Determine the [X, Y] coordinate at the center of the cell enclosing the given text.  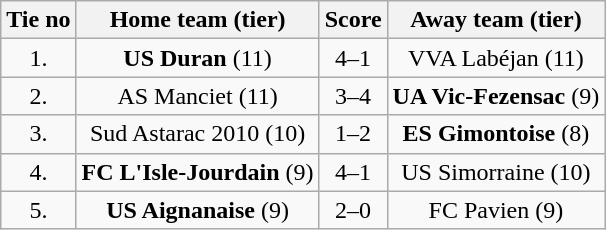
Score [353, 20]
3–4 [353, 96]
Tie no [38, 20]
ES Gimontoise (8) [496, 134]
US Duran (11) [198, 58]
1. [38, 58]
5. [38, 210]
2. [38, 96]
3. [38, 134]
Away team (tier) [496, 20]
Sud Astarac 2010 (10) [198, 134]
2–0 [353, 210]
US Simorraine (10) [496, 172]
FC L'Isle-Jourdain (9) [198, 172]
AS Manciet (11) [198, 96]
UA Vic-Fezensac (9) [496, 96]
FC Pavien (9) [496, 210]
VVA Labéjan (11) [496, 58]
Home team (tier) [198, 20]
1–2 [353, 134]
US Aignanaise (9) [198, 210]
4. [38, 172]
